For the text-containing cell, return its midpoint in [x, y] coordinate format. 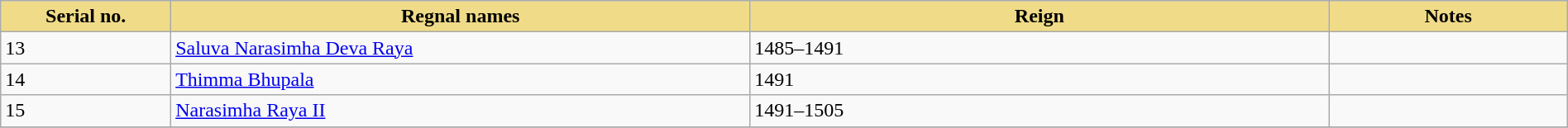
14 [86, 79]
Saluva Narasimha Deva Raya [461, 48]
13 [86, 48]
Regnal names [461, 17]
Reign [1040, 17]
15 [86, 111]
Serial no. [86, 17]
Notes [1448, 17]
1485–1491 [1040, 48]
1491–1505 [1040, 111]
Narasimha Raya II [461, 111]
Thimma Bhupala [461, 79]
1491 [1040, 79]
